Return the [x, y] coordinate for the center point of the cell that contains the specified text.  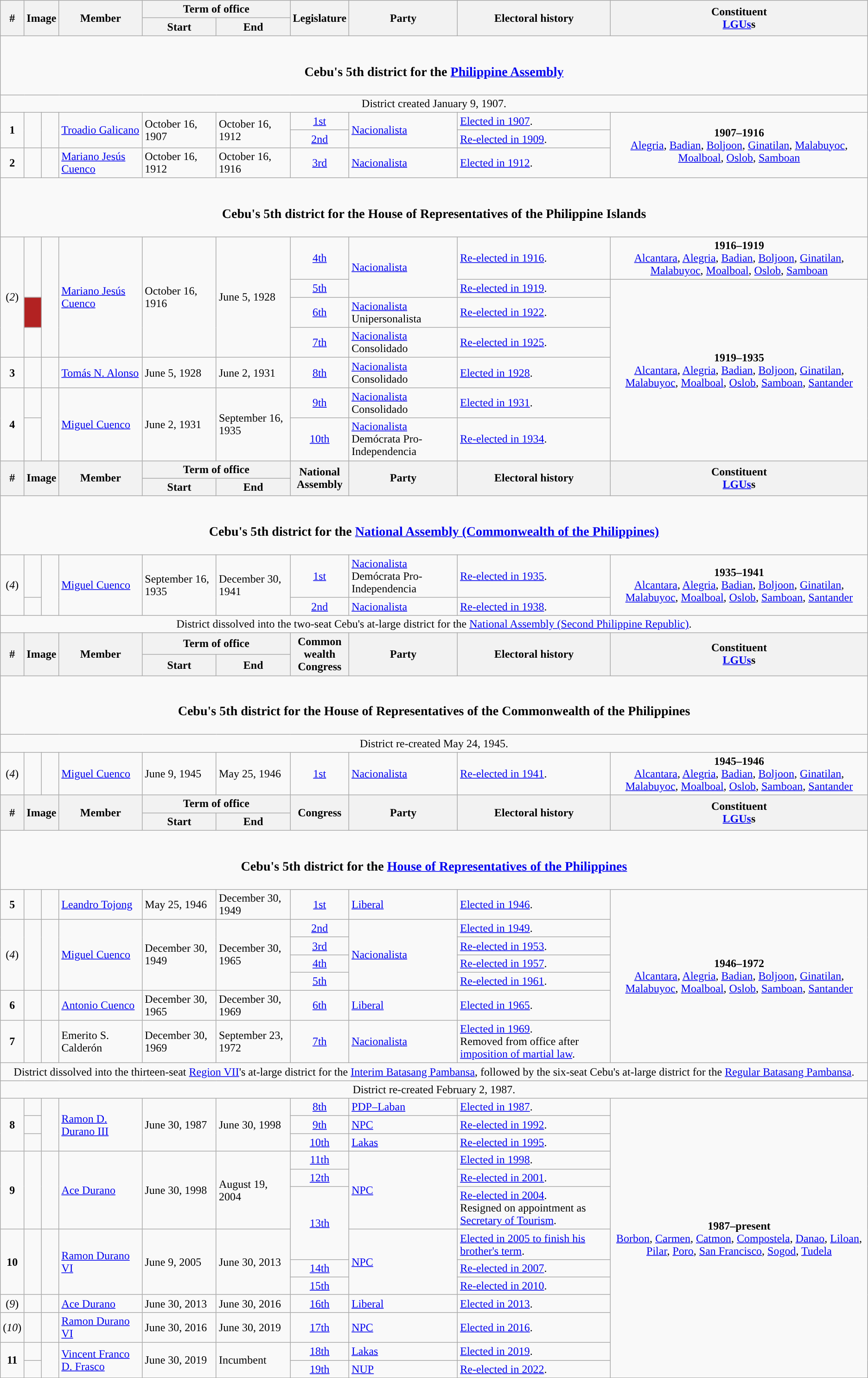
District re-created May 24, 1945. [434, 743]
June 30, 1987 [179, 1125]
December 30, 1941 [253, 585]
1907–1916Alegria, Badian, Boljoon, Ginatilan, Malabuyoc, Moalboal, Oslob, Samboan [739, 145]
Cebu's 5th district for the National Assembly (Commonwealth of the Philippines) [434, 525]
Re-elected in 1919. [534, 288]
June 9, 2005 [179, 1262]
Re-elected in 1925. [534, 342]
2 [12, 162]
1946–1972Alcantara, Alegria, Badian, Boljoon, Ginatilan, Malabuyoc, Moalboal, Oslob, Samboan, Santander [739, 976]
Elected in 1931. [534, 403]
Elected in 1912. [534, 162]
Elected in 1969.Removed from office after imposition of martial law. [534, 1042]
4 [12, 424]
Re-elected in 2022. [534, 1369]
(2) [12, 297]
Elected in 1907. [534, 121]
12th [320, 1178]
1916–1919Alcantara, Alegria, Badian, Boljoon, Ginatilan, Malabuyoc, Moalboal, Oslob, Samboan [739, 258]
Re-elected in 1992. [534, 1125]
11th [320, 1160]
Re-elected in 1938. [534, 606]
1919–1935Alcantara, Alegria, Badian, Boljoon, Ginatilan, Malabuyoc, Moalboal, Oslob, Samboan, Santander [739, 370]
Ramon D. Durano III [101, 1125]
Re-elected in 1934. [534, 439]
Elected in 1987. [534, 1107]
District dissolved into the two-seat Cebu's at-large district for the National Assembly (Second Philippine Republic). [434, 624]
14th [320, 1268]
August 19, 2004 [253, 1190]
Troadio Galicano [101, 130]
17th [320, 1327]
Emerito S. Calderón [101, 1042]
Re-elected in 1941. [534, 774]
Re-elected in 2004.Resigned on appointment as Secretary of Tourism. [534, 1208]
Elected in 1949. [534, 928]
PDP–Laban [403, 1107]
(9) [12, 1303]
Elected in 2019. [534, 1352]
1945–1946Alcantara, Alegria, Badian, Boljoon, Ginatilan, Malabuyoc, Moalboal, Oslob, Samboan, Santander [739, 774]
19th [320, 1369]
8 [12, 1125]
Elected in 2013. [534, 1303]
1 [12, 130]
District re-created February 2, 1987. [434, 1090]
11 [12, 1360]
Vincent Franco D. Frasco [101, 1360]
1935–1941Alcantara, Alegria, Badian, Boljoon, Ginatilan, Malabuyoc, Moalboal, Oslob, Samboan, Santander [739, 585]
Re-elected in 1995. [534, 1142]
6 [12, 1006]
(10) [12, 1327]
15th [320, 1286]
Re-elected in 1961. [534, 981]
13th [320, 1223]
Re-elected in 1922. [534, 313]
Incumbent [253, 1360]
CommonwealthCongress [320, 654]
3 [12, 373]
Re-elected in 1916. [534, 258]
Legislature [320, 18]
Re-elected in 1909. [534, 139]
16th [320, 1303]
September 23, 1972 [253, 1042]
Tomás N. Alonso [101, 373]
Elected in 1965. [534, 1006]
18th [320, 1352]
9 [12, 1190]
7 [12, 1042]
Cebu's 5th district for the Philippine Assembly [434, 65]
10 [12, 1262]
Re-elected in 1935. [534, 576]
1987–presentBorbon, Carmen, Catmon, Compostela, Danao, Liloan, Pilar, Poro, San Francisco, Sogod, Tudela [739, 1238]
Re-elected in 1957. [534, 963]
Elected in 1998. [534, 1160]
Elected in 1928. [534, 373]
Re-elected in 2007. [534, 1268]
NUP [403, 1369]
October 16, 1907 [179, 130]
Re-elected in 1953. [534, 946]
Elected in 2016. [534, 1327]
NationalAssembly [320, 478]
Congress [320, 813]
5 [12, 904]
Cebu's 5th district for the House of Representatives of the Philippine Islands [434, 207]
Re-elected in 2010. [534, 1286]
Antonio Cuenco [101, 1006]
Cebu's 5th district for the House of Representatives of the Commonwealth of the Philippines [434, 705]
Cebu's 5th district for the House of Representatives of the Philippines [434, 860]
Elected in 1946. [534, 904]
Elected in 2005 to finish his brother's term. [534, 1244]
District created January 9, 1907. [434, 103]
Leandro Tojong [101, 904]
June 9, 1945 [179, 774]
Re-elected in 2001. [534, 1178]
NacionalistaUnipersonalista [403, 313]
